Return the [x, y] coordinate for the center point of the cell that contains the specified text.  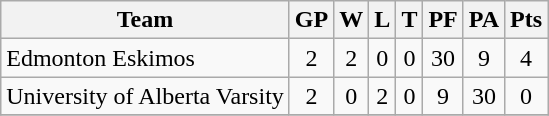
T [410, 20]
L [382, 20]
PA [484, 20]
University of Alberta Varsity [146, 96]
Pts [526, 20]
GP [311, 20]
Team [146, 20]
PF [443, 20]
4 [526, 58]
W [352, 20]
Edmonton Eskimos [146, 58]
